Capture the cell that displays the provided text and extract its [x, y] central coordinate. 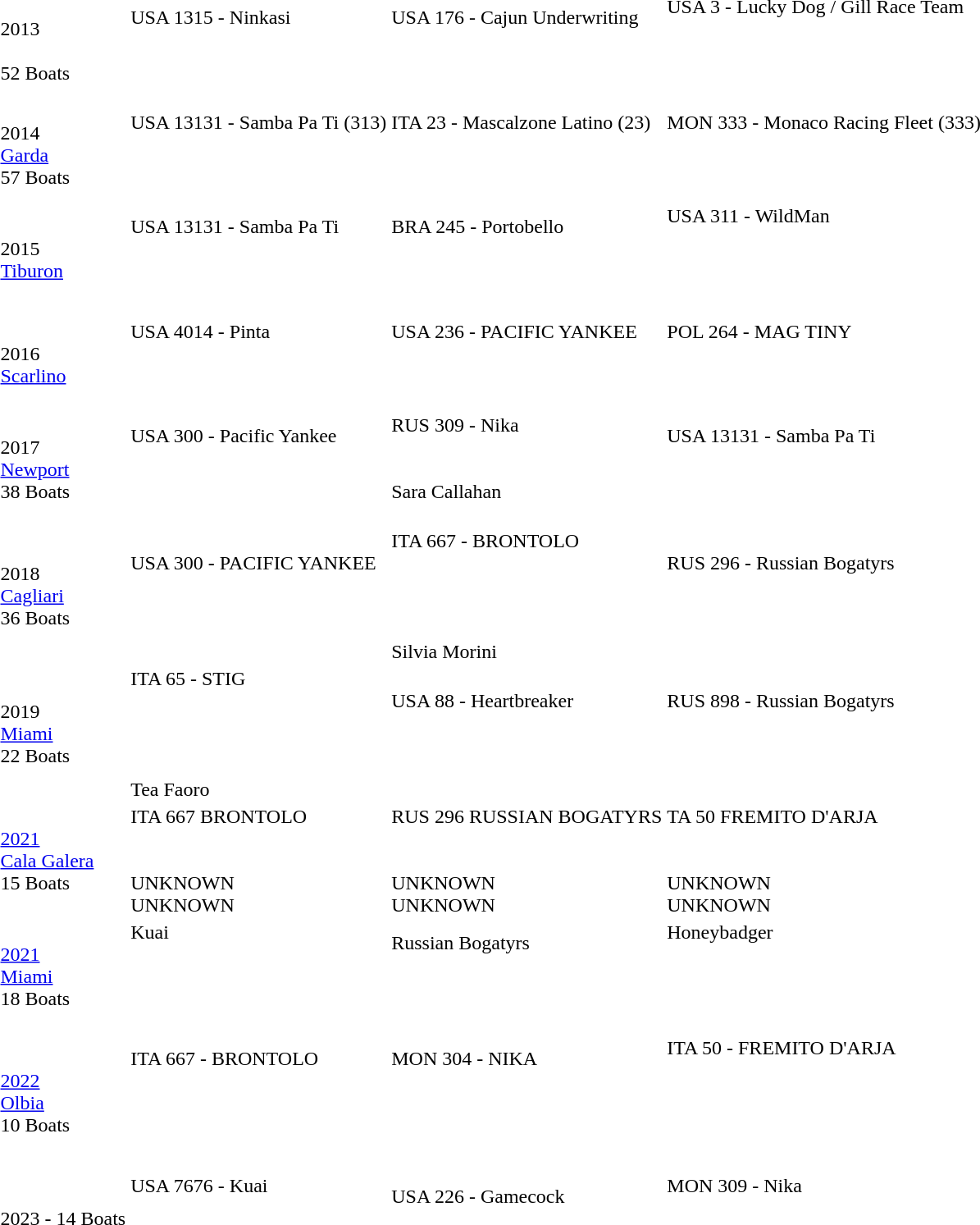
RUS 309 - Nika Sara Callahan [526, 469]
ITA 667 BRONTOLOUNKNOWNUNKNOWN [259, 861]
USA 13131 - Samba Pa Ti (313) [259, 156]
ITA 667 - BRONTOLO Silvia Morini [526, 596]
ITA 667 - BRONTOLO [259, 1103]
Kuai [259, 976]
USA 4014 - Pinta [259, 364]
Russian Bogatyrs [526, 976]
USA 236 - PACIFIC YANKEE [526, 364]
MON 304 - NIKA [526, 1103]
USA 13131 - Samba Pa Ti [259, 260]
ITA 65 - STIG Tea Faoro [259, 734]
ITA 23 - Mascalzone Latino (23) [526, 156]
RUS 296 RUSSIAN BOGATYRSUNKNOWNUNKNOWN [526, 861]
USA 88 - Heartbreaker [526, 734]
BRA 245 - Portobello [526, 260]
USA 300 - Pacific Yankee [259, 469]
USA 300 - PACIFIC YANKEE [259, 596]
